From the cell containing the given text, extract its center point as [x, y] coordinate. 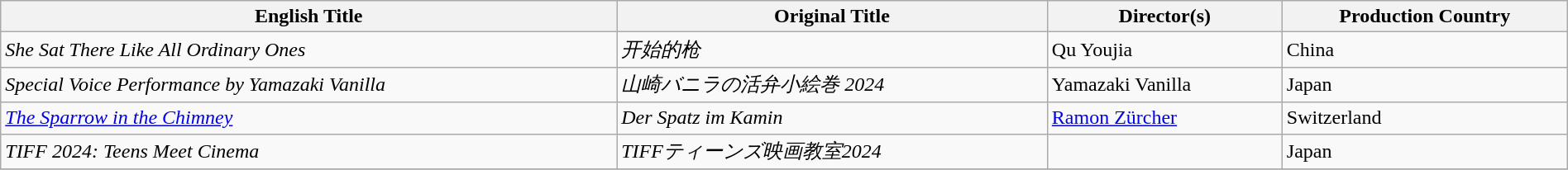
开始的枪 [832, 50]
Yamazaki Vanilla [1164, 84]
English Title [309, 17]
Production Country [1424, 17]
Ramon Zürcher [1164, 118]
TIFF 2024: Teens Meet Cinema [309, 152]
TIFFティーンズ映画教室2024 [832, 152]
The Sparrow in the Chimney [309, 118]
She Sat There Like All Ordinary Ones [309, 50]
山崎バニラの活弁小絵巻 2024 [832, 84]
Special Voice Performance by Yamazaki Vanilla [309, 84]
Switzerland [1424, 118]
Qu Youjia [1164, 50]
China [1424, 50]
Original Title [832, 17]
Director(s) [1164, 17]
Der Spatz im Kamin [832, 118]
